Find where the given text appears and provide that cell's center as [X, Y] coordinate. 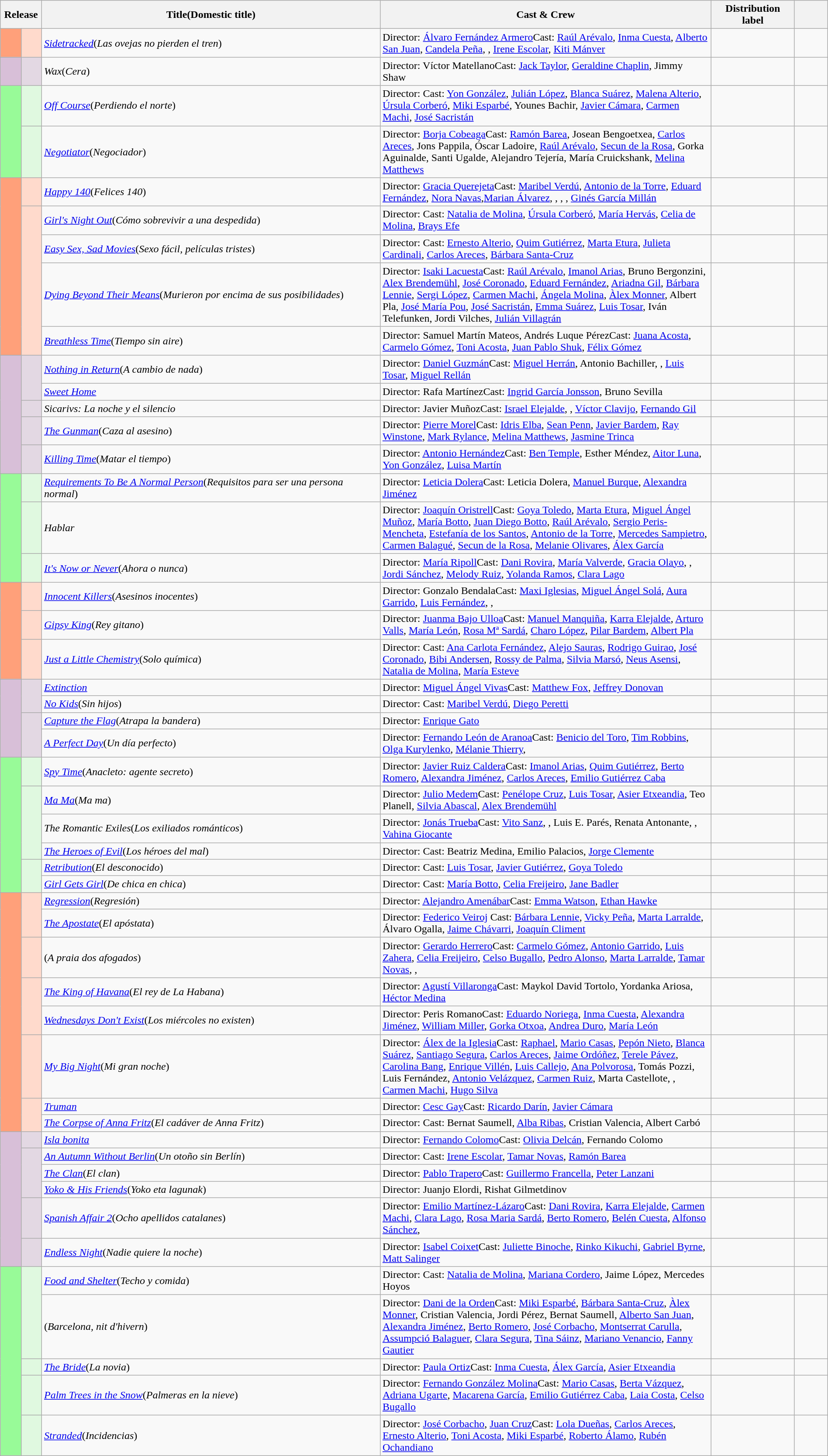
Innocent Killers(Asesinos inocentes) [210, 596]
Director: Leticia DoleraCast: Leticia Dolera, Manuel Burque, Alexandra Jiménez [545, 488]
Director: Samuel Martín Mateos, Andrés Luque PérezCast: Juana Acosta, Carmelo Gómez, Toni Acosta, Juan Pablo Shuk, Félix Gómez [545, 340]
Director: Gracia QuerejetaCast: Maribel Verdú, Antonio de la Torre, Eduard Fernández, Nora Navas,Marian Álvarez, , , , Ginés García Millán [545, 192]
Just a Little Chemistry(Solo química) [210, 659]
Hablar [210, 528]
Director: Rafa MartínezCast: Ingrid García Jonsson, Bruno Sevilla [545, 391]
Wax(Cera) [210, 72]
Girl Gets Girl(De chica en chica) [210, 884]
Cast & Crew [545, 15]
Breathless Time(Tiempo sin aire) [210, 340]
No Kids(Sin hijos) [210, 704]
Easy Sex, Sad Movies(Sexo fácil, películas tristes) [210, 249]
Dying Beyond Their Means(Murieron por encima de sus posibilidades) [210, 295]
Stranded(Incidencias) [210, 1435]
Release [21, 15]
Ma Ma(Ma ma) [210, 800]
Girl's Night Out(Cómo sobrevivir a una despedida) [210, 220]
An Autumn Without Berlin(Un otoño sin Berlín) [210, 1156]
Title(Domestic title) [210, 15]
Director: Cast: Irene Escolar, Tamar Novas, Ramón Barea [545, 1156]
Director: Fernando ColomoCast: Olivia Delcán, Fernando Colomo [545, 1140]
Sidetracked(Las ovejas no pierden el tren) [210, 43]
Regression(Regresión) [210, 901]
Director: Juanjo Elordi, Rishat Gilmetdinov [545, 1189]
Director: Cast: María Botto, Celia Freijeiro, Jane Badler [545, 884]
Director: Gonzalo BendalaCast: Maxi Iglesias, Miguel Ángel Solá, Aura Garrido, Luis Fernández, , [545, 596]
Spy Time(Anacleto: agente secreto) [210, 772]
The Apostate(El apóstata) [210, 924]
(Barcelona, nit d'hivern) [210, 1327]
Director: Fernando León de AranoaCast: Benicio del Toro, Tim Robbins, Olga Kurylenko, Mélanie Thierry, [545, 743]
Palm Trees in the Snow(Palmeras en la nieve) [210, 1395]
Director: Cast: Bernat Saumell, Alba Ribas, Cristian Valencia, Albert Carbó [545, 1123]
Capture the Flag(Atrapa la bandera) [210, 721]
Director: Fernando González MolinaCast: Mario Casas, Berta Vázquez, Adriana Ugarte, Macarena García, Emilio Gutiérrez Caba, Laia Costa, Celso Bugallo [545, 1395]
Wednesdays Don't Exist(Los miércoles no existen) [210, 1020]
Retribution(El desconocido) [210, 868]
It's Now or Never(Ahora o nunca) [210, 568]
Director: Cast: Natalia de Molina, Úrsula Corberó, María Hervás, Celia de Molina, Brays Efe [545, 220]
The Clan(El clan) [210, 1173]
Director: Miguel Ángel VivasCast: Matthew Fox, Jeffrey Donovan [545, 687]
The Corpse of Anna Fritz(El cadáver de Anna Fritz) [210, 1123]
Killing Time(Matar el tiempo) [210, 459]
Director: Cast: Beatriz Medina, Emilio Palacios, Jorge Clemente [545, 851]
Sweet Home [210, 391]
(A praia dos afogados) [210, 958]
Negotiator(Negociador) [210, 152]
Director: Isabel CoixetCast: Juliette Binoche, Rinko Kikuchi, Gabriel Byrne, Matt Salinger [545, 1252]
Food and Shelter(Techo y comida) [210, 1281]
The Heroes of Evil(Los héroes del mal) [210, 851]
Director: Peris RomanoCast: Eduardo Noriega, Inma Cuesta, Alexandra Jiménez, William Miller, Gorka Otxoa, Andrea Duro, María León [545, 1020]
Director: Juanma Bajo UlloaCast: Manuel Manquiña, Karra Elejalde, Arturo Valls, María León, Rosa Mª Sardá, Charo López, Pilar Bardem, Albert Pla [545, 625]
Director: Enrique Gato [545, 721]
Off Course(Perdiendo el norte) [210, 106]
Director: María RipollCast: Dani Rovira, María Valverde, Gracia Olayo, , Jordi Sánchez, Melody Ruiz, Yolanda Ramos, Clara Lago [545, 568]
Director: Pablo TraperoCast: Guillermo Francella, Peter Lanzani [545, 1173]
Sicarivs: La noche y el silencio [210, 408]
Director: Julio MedemCast: Penélope Cruz, Luis Tosar, Asier Etxeandia, Teo Planell, Silvia Abascal, Alex Brendemühl [545, 800]
Director: Antonio HernándezCast: Ben Temple, Esther Méndez, Aitor Luna, Yon González, Luisa Martín [545, 459]
Director: Jonás TruebaCast: Vito Sanz, , Luis E. Parés, Renata Antonante, , Vahina Giocante [545, 828]
My Big Night(Mi gran noche) [210, 1066]
Director: Cast: Ernesto Alterio, Quim Gutiérrez, Marta Etura, Julieta Cardinali, Carlos Areces, Bárbara Santa-Cruz [545, 249]
Director: Paula OrtizCast: Inma Cuesta, Álex García, Asier Etxeandia [545, 1367]
Spanish Affair 2(Ocho apellidos catalanes) [210, 1218]
Director: Víctor MatellanoCast: Jack Taylor, Geraldine Chaplin, Jimmy Shaw [545, 72]
Director: Cast: Luis Tosar, Javier Gutiérrez, Goya Toledo [545, 868]
Nothing in Return(A cambio de nada) [210, 369]
Director: Álvaro Fernández ArmeroCast: Raúl Arévalo, Inma Cuesta, Alberto San Juan, Candela Peña, , Irene Escolar, Kiti Mánver [545, 43]
A Perfect Day(Un día perfecto) [210, 743]
Happy 140(Felices 140) [210, 192]
Gipsy King(Rey gitano) [210, 625]
Director: Pierre MorelCast: Idris Elba, Sean Penn, Javier Bardem, Ray Winstone, Mark Rylance, Melina Matthews, Jasmine Trinca [545, 431]
Director: Alejandro AmenábarCast: Emma Watson, Ethan Hawke [545, 901]
The King of Havana(El rey de La Habana) [210, 992]
Requirements To Be A Normal Person(Requisitos para ser una persona normal) [210, 488]
Director: José Corbacho, Juan CruzCast: Lola Dueñas, Carlos Areces, Ernesto Alterio, Toni Acosta, Miki Esparbé, Roberto Álamo, Rubén Ochandiano [545, 1435]
The Gunman(Caza al asesino) [210, 431]
Director: Cast: Maribel Verdú, Diego Peretti [545, 704]
Director: Cesc GayCast: Ricardo Darín, Javier Cámara [545, 1106]
The Bride(La novia) [210, 1367]
The Romantic Exiles(Los exiliados románticos) [210, 828]
Director: Daniel GuzmánCast: Miguel Herrán, Antonio Bachiller, , Luis Tosar, Miguel Rellán [545, 369]
Endless Night(Nadie quiere la noche) [210, 1252]
Director: Javier MuñozCast: Israel Elejalde, , Víctor Clavijo, Fernando Gil [545, 408]
Extinction [210, 687]
Director: Cast: Natalia de Molina, Mariana Cordero, Jaime López, Mercedes Hoyos [545, 1281]
Director: Agustí VillarongaCast: Maykol David Tortolo, Yordanka Ariosa, Héctor Medina [545, 992]
Yoko & His Friends(Yoko eta lagunak) [210, 1189]
Director: Federico Veiroj Cast: Bárbara Lennie, Vicky Peña, Marta Larralde, Álvaro Ogalla, Jaime Chávarri, Joaquín Climent [545, 924]
Isla bonita [210, 1140]
Distribution label [753, 15]
Truman [210, 1106]
Director: Javier Ruiz CalderaCast: Imanol Arias, Quim Gutiérrez, Berto Romero, Alexandra Jiménez, Carlos Areces, Emilio Gutiérrez Caba [545, 772]
